Detect which cell encompasses the target text, then output its (X, Y) center coordinate. 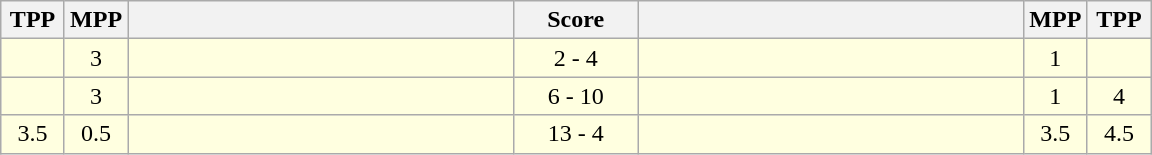
6 - 10 (576, 96)
4.5 (1119, 134)
Score (576, 20)
4 (1119, 96)
2 - 4 (576, 58)
0.5 (96, 134)
13 - 4 (576, 134)
